Pinpoint the cell where the given text exists, returning its (x, y) midpoint coordinate. 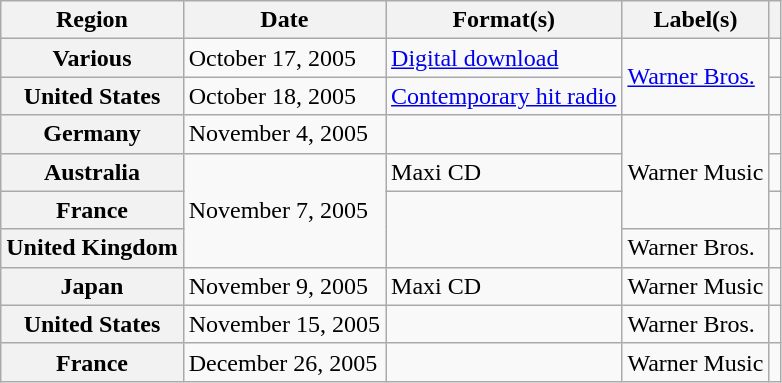
Australia (92, 172)
Germany (92, 134)
November 15, 2005 (284, 324)
November 7, 2005 (284, 210)
December 26, 2005 (284, 362)
Various (92, 58)
Label(s) (696, 20)
Format(s) (504, 20)
Date (284, 20)
United Kingdom (92, 248)
October 17, 2005 (284, 58)
Japan (92, 286)
Digital download (504, 58)
November 4, 2005 (284, 134)
Contemporary hit radio (504, 96)
Region (92, 20)
October 18, 2005 (284, 96)
November 9, 2005 (284, 286)
